Find where the given text appears and provide that cell's center as (x, y) coordinate. 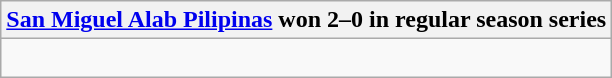
San Miguel Alab Pilipinas won 2–0 in regular season series (306, 20)
